Identify which cell holds the provided text, then report its [x, y] central coordinate. 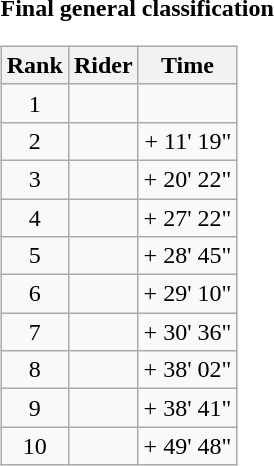
7 [34, 332]
1 [34, 103]
Rank [34, 65]
+ 29' 10" [188, 294]
+ 28' 45" [188, 256]
2 [34, 141]
+ 49' 48" [188, 446]
10 [34, 446]
6 [34, 294]
+ 38' 02" [188, 370]
3 [34, 179]
5 [34, 256]
4 [34, 217]
+ 11' 19" [188, 141]
Rider [103, 65]
+ 30' 36" [188, 332]
+ 27' 22" [188, 217]
+ 20' 22" [188, 179]
9 [34, 408]
Time [188, 65]
8 [34, 370]
+ 38' 41" [188, 408]
